For the text-containing cell, return its midpoint in (x, y) coordinate format. 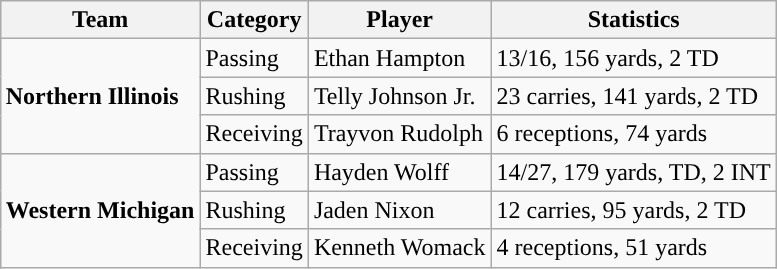
Telly Johnson Jr. (400, 96)
Ethan Hampton (400, 58)
6 receptions, 74 yards (634, 134)
23 carries, 141 yards, 2 TD (634, 96)
Northern Illinois (100, 96)
Team (100, 20)
Jaden Nixon (400, 210)
12 carries, 95 yards, 2 TD (634, 210)
Category (254, 20)
Player (400, 20)
Statistics (634, 20)
Western Michigan (100, 210)
13/16, 156 yards, 2 TD (634, 58)
Hayden Wolff (400, 172)
14/27, 179 yards, TD, 2 INT (634, 172)
Trayvon Rudolph (400, 134)
4 receptions, 51 yards (634, 248)
Kenneth Womack (400, 248)
